Scan for the cell matching the given text and deliver its (x, y) coordinate at center. 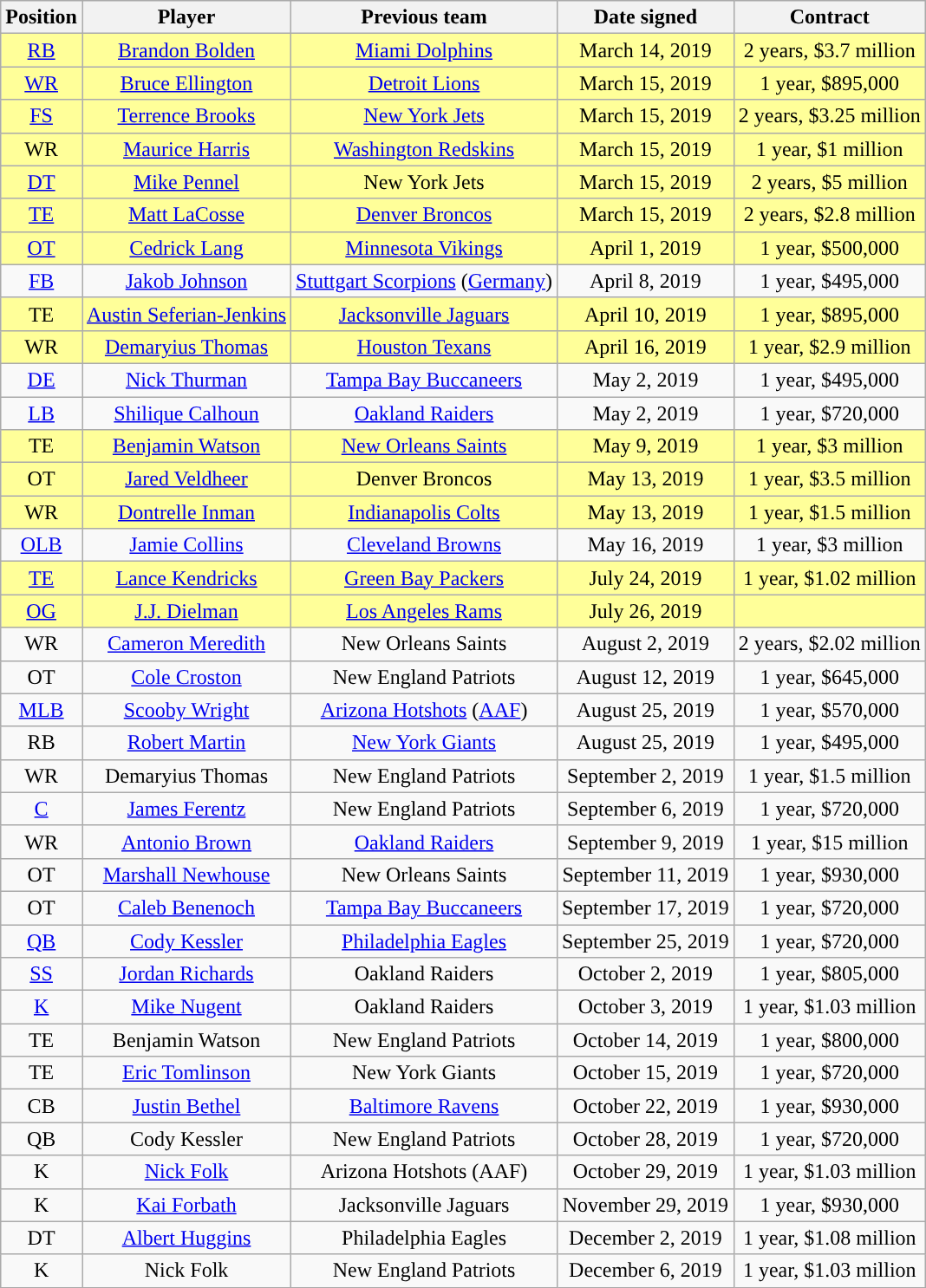
Caleb Benenoch (186, 907)
Bruce Ellington (186, 83)
December 2, 2019 (646, 1238)
1 year, $1.02 million (829, 578)
Contract (829, 17)
October 15, 2019 (646, 1073)
Eric Tomlinson (186, 1073)
Terrence Brooks (186, 116)
October 22, 2019 (646, 1106)
Austin Seferian-Jenkins (186, 314)
September 11, 2019 (646, 875)
1 year, $645,000 (829, 677)
May 16, 2019 (646, 545)
Houston Texans (425, 347)
Previous team (425, 17)
November 29, 2019 (646, 1205)
1 year, $2.9 million (829, 347)
August 2, 2019 (646, 644)
October 28, 2019 (646, 1139)
Albert Huggins (186, 1238)
Los Angeles Rams (425, 611)
Washington Redskins (425, 149)
Green Bay Packers (425, 578)
Lance Kendricks (186, 578)
August 12, 2019 (646, 677)
Position (42, 17)
Detroit Lions (425, 83)
Nick Thurman (186, 380)
1 year, $800,000 (829, 1040)
December 6, 2019 (646, 1271)
Antonio Brown (186, 842)
Miami Dolphins (425, 50)
Jared Veldheer (186, 479)
2 years, $2.02 million (829, 644)
1 year, $3.5 million (829, 479)
Mike Nugent (186, 1007)
September 25, 2019 (646, 940)
C (42, 809)
Brandon Bolden (186, 50)
DE (42, 380)
2 years, $5 million (829, 182)
September 2, 2019 (646, 776)
September 6, 2019 (646, 809)
Cameron Meredith (186, 644)
April 1, 2019 (646, 248)
April 16, 2019 (646, 347)
Player (186, 17)
Cole Croston (186, 677)
J.J. Dielman (186, 611)
Maurice Harris (186, 149)
Marshall Newhouse (186, 875)
October 3, 2019 (646, 1007)
Baltimore Ravens (425, 1106)
April 10, 2019 (646, 314)
Scooby Wright (186, 710)
July 26, 2019 (646, 611)
April 8, 2019 (646, 281)
September 9, 2019 (646, 842)
Justin Bethel (186, 1106)
Jordan Richards (186, 974)
Robert Martin (186, 743)
OLB (42, 545)
1 year, $15 million (829, 842)
Kai Forbath (186, 1205)
October 2, 2019 (646, 974)
FS (42, 116)
Stuttgart Scorpions (Germany) (425, 281)
July 24, 2019 (646, 578)
Mike Pennel (186, 182)
Date signed (646, 17)
Cedrick Lang (186, 248)
1 year, $805,000 (829, 974)
March 14, 2019 (646, 50)
1 year, $570,000 (829, 710)
1 year, $1 million (829, 149)
CB (42, 1106)
Jamie Collins (186, 545)
James Ferentz (186, 809)
SS (42, 974)
2 years, $3.7 million (829, 50)
FB (42, 281)
2 years, $2.8 million (829, 215)
September 17, 2019 (646, 907)
October 14, 2019 (646, 1040)
1 year, $500,000 (829, 248)
Minnesota Vikings (425, 248)
MLB (42, 710)
Shilique Calhoun (186, 413)
May 9, 2019 (646, 446)
October 29, 2019 (646, 1172)
Jakob Johnson (186, 281)
1 year, $1.08 million (829, 1238)
Matt LaCosse (186, 215)
Cleveland Browns (425, 545)
2 years, $3.25 million (829, 116)
Dontrelle Inman (186, 512)
OG (42, 611)
Indianapolis Colts (425, 512)
LB (42, 413)
